Provide the [X, Y] coordinate of the cell's center where the given text is located.  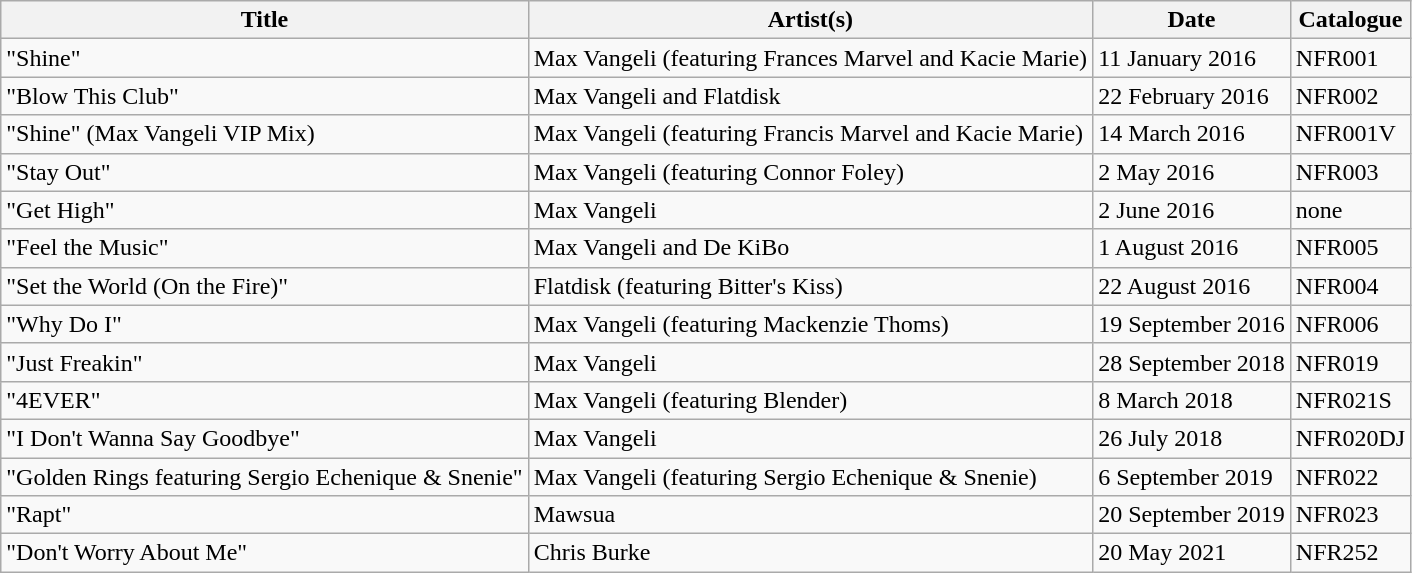
Max Vangeli and De KiBo [810, 248]
"4EVER" [264, 400]
NFR003 [1350, 172]
NFR001V [1350, 134]
2 June 2016 [1192, 210]
NFR005 [1350, 248]
Title [264, 20]
NFR020DJ [1350, 438]
22 August 2016 [1192, 286]
Chris Burke [810, 553]
"I Don't Wanna Say Goodbye" [264, 438]
NFR023 [1350, 515]
"Don't Worry About Me" [264, 553]
"Blow This Club" [264, 96]
Max Vangeli (featuring Blender) [810, 400]
2 May 2016 [1192, 172]
20 May 2021 [1192, 553]
20 September 2019 [1192, 515]
NFR001 [1350, 58]
NFR019 [1350, 362]
"Set the World (On the Fire)" [264, 286]
"Stay Out" [264, 172]
"Shine" [264, 58]
Max Vangeli (featuring Francis Marvel and Kacie Marie) [810, 134]
NFR021S [1350, 400]
"Get High" [264, 210]
Catalogue [1350, 20]
NFR002 [1350, 96]
none [1350, 210]
Max Vangeli (featuring Connor Foley) [810, 172]
"Feel the Music" [264, 248]
NFR252 [1350, 553]
6 September 2019 [1192, 477]
19 September 2016 [1192, 324]
"Rapt" [264, 515]
26 July 2018 [1192, 438]
Flatdisk (featuring Bitter's Kiss) [810, 286]
8 March 2018 [1192, 400]
Date [1192, 20]
Max Vangeli (featuring Sergio Echenique & Snenie) [810, 477]
Max Vangeli and Flatdisk [810, 96]
Max Vangeli (featuring Mackenzie Thoms) [810, 324]
"Why Do I" [264, 324]
22 February 2016 [1192, 96]
"Just Freakin" [264, 362]
"Golden Rings featuring Sergio Echenique & Snenie" [264, 477]
1 August 2016 [1192, 248]
NFR004 [1350, 286]
11 January 2016 [1192, 58]
28 September 2018 [1192, 362]
Artist(s) [810, 20]
Mawsua [810, 515]
14 March 2016 [1192, 134]
Max Vangeli (featuring Frances Marvel and Kacie Marie) [810, 58]
NFR006 [1350, 324]
NFR022 [1350, 477]
"Shine" (Max Vangeli VIP Mix) [264, 134]
